Provide the [x, y] coordinate of the cell's center where the given text is located.  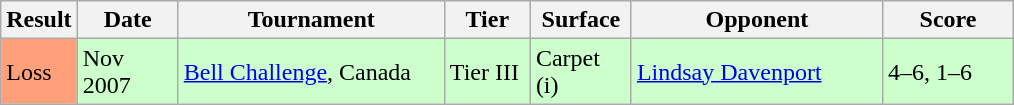
Result [39, 20]
Date [128, 20]
Opponent [756, 20]
Nov 2007 [128, 72]
Bell Challenge, Canada [311, 72]
Tier III [487, 72]
Tier [487, 20]
Surface [580, 20]
4–6, 1–6 [948, 72]
Loss [39, 72]
Score [948, 20]
Lindsay Davenport [756, 72]
Carpet (i) [580, 72]
Tournament [311, 20]
